Extract the (X, Y) coordinate from the center of the cell holding the provided text.  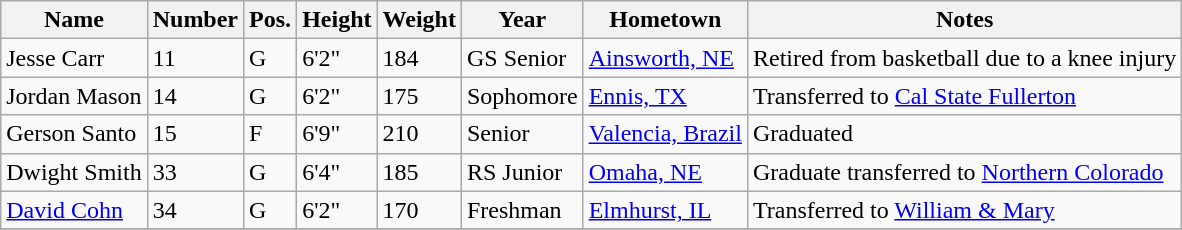
Pos. (270, 20)
210 (419, 134)
14 (195, 96)
Notes (964, 20)
F (270, 134)
Hometown (665, 20)
Year (522, 20)
RS Junior (522, 172)
Jesse Carr (74, 58)
33 (195, 172)
6'4" (337, 172)
Ennis, TX (665, 96)
Height (337, 20)
Graduated (964, 134)
Name (74, 20)
Gerson Santo (74, 134)
Omaha, NE (665, 172)
15 (195, 134)
185 (419, 172)
David Cohn (74, 210)
Ainsworth, NE (665, 58)
11 (195, 58)
Elmhurst, IL (665, 210)
Freshman (522, 210)
Jordan Mason (74, 96)
Senior (522, 134)
Dwight Smith (74, 172)
Retired from basketball due to a knee injury (964, 58)
GS Senior (522, 58)
Valencia, Brazil (665, 134)
Graduate transferred to Northern Colorado (964, 172)
Transferred to William & Mary (964, 210)
Transferred to Cal State Fullerton (964, 96)
6'9" (337, 134)
Number (195, 20)
170 (419, 210)
175 (419, 96)
Sophomore (522, 96)
34 (195, 210)
184 (419, 58)
Weight (419, 20)
